Detect which cell encompasses the target text, then output its [X, Y] center coordinate. 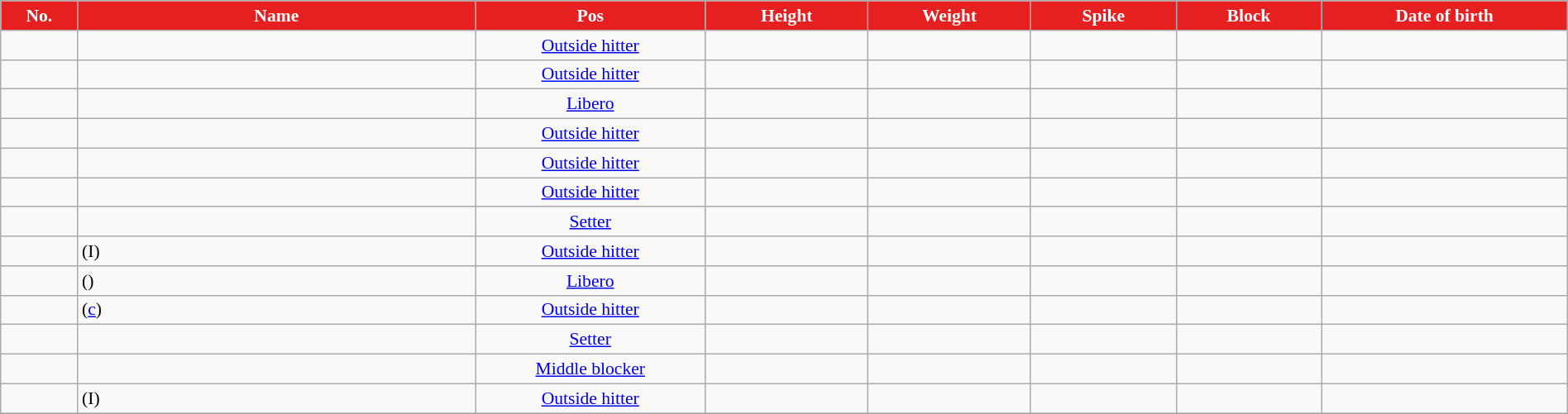
Weight [949, 16]
Name [276, 16]
() [276, 281]
Pos [590, 16]
Block [1249, 16]
(c) [276, 310]
No. [40, 16]
Spike [1103, 16]
Height [787, 16]
Date of birth [1444, 16]
Middle blocker [590, 369]
